Find where the given text appears and provide that cell's center as [X, Y] coordinate. 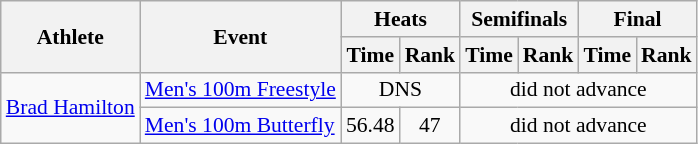
Heats [400, 19]
Athlete [70, 36]
Event [240, 36]
Brad Hamilton [70, 108]
Men's 100m Butterfly [240, 126]
Men's 100m Freestyle [240, 90]
56.48 [370, 126]
DNS [400, 90]
47 [430, 126]
Semifinals [519, 19]
Final [637, 19]
